Return the [X, Y] coordinate for the center point of the cell that contains the specified text.  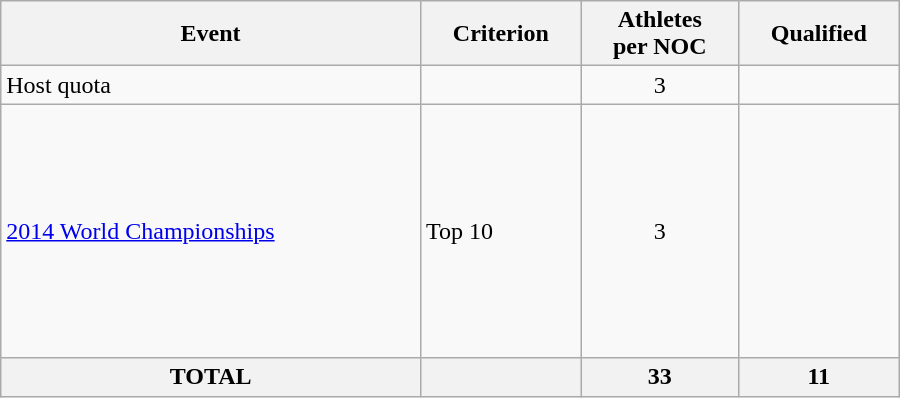
TOTAL [211, 377]
Host quota [211, 85]
Criterion [500, 34]
Event [211, 34]
11 [818, 377]
Athletesper NOC [660, 34]
Qualified [818, 34]
Top 10 [500, 231]
33 [660, 377]
2014 World Championships [211, 231]
